Scan for the cell matching the given text and deliver its (X, Y) coordinate at center. 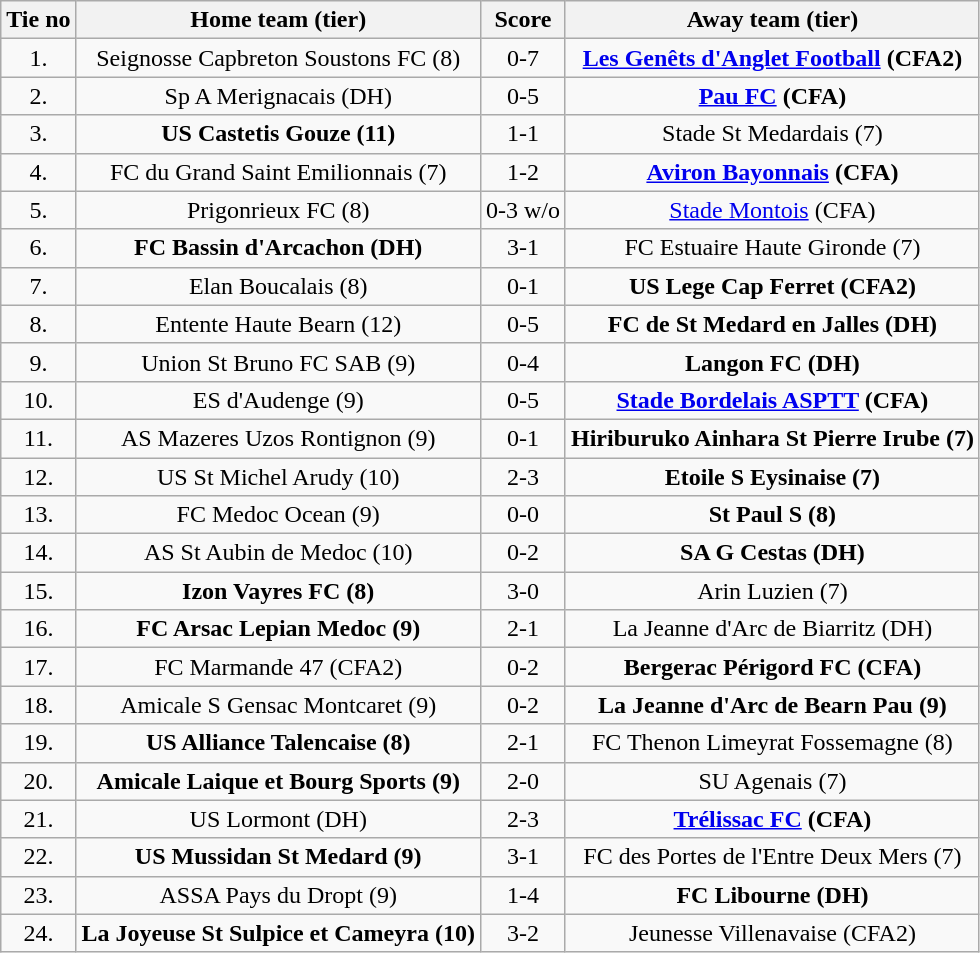
3-0 (522, 591)
FC de St Medard en Jalles (DH) (772, 324)
La Joyeuse St Sulpice et Cameyra (10) (278, 933)
AS St Aubin de Medoc (10) (278, 553)
US St Michel Arudy (10) (278, 477)
7. (38, 286)
US Lormont (DH) (278, 819)
FC des Portes de l'Entre Deux Mers (7) (772, 857)
US Castetis Gouze (11) (278, 134)
US Alliance Talencaise (8) (278, 743)
Jeunesse Villenavaise (CFA2) (772, 933)
FC Medoc Ocean (9) (278, 515)
Arin Luzien (7) (772, 591)
Aviron Bayonnais (CFA) (772, 172)
FC Thenon Limeyrat Fossemagne (8) (772, 743)
Izon Vayres FC (8) (278, 591)
2-0 (522, 781)
Trélissac FC (CFA) (772, 819)
Tie no (38, 20)
2. (38, 96)
Stade Montois (CFA) (772, 210)
8. (38, 324)
SA G Cestas (DH) (772, 553)
Entente Haute Bearn (12) (278, 324)
1-4 (522, 895)
13. (38, 515)
FC Marmande 47 (CFA2) (278, 667)
FC du Grand Saint Emilionnais (7) (278, 172)
Bergerac Périgord FC (CFA) (772, 667)
1-1 (522, 134)
3-2 (522, 933)
0-0 (522, 515)
Elan Boucalais (8) (278, 286)
16. (38, 629)
18. (38, 705)
14. (38, 553)
Union St Bruno FC SAB (9) (278, 362)
Pau FC (CFA) (772, 96)
ASSA Pays du Dropt (9) (278, 895)
1. (38, 58)
0-4 (522, 362)
0-7 (522, 58)
Amicale S Gensac Montcaret (9) (278, 705)
Score (522, 20)
US Lege Cap Ferret (CFA2) (772, 286)
3. (38, 134)
15. (38, 591)
4. (38, 172)
Les Genêts d'Anglet Football (CFA2) (772, 58)
FC Estuaire Haute Gironde (7) (772, 248)
St Paul S (8) (772, 515)
Hiriburuko Ainhara St Pierre Irube (7) (772, 438)
FC Arsac Lepian Medoc (9) (278, 629)
FC Bassin d'Arcachon (DH) (278, 248)
Stade Bordelais ASPTT (CFA) (772, 400)
12. (38, 477)
10. (38, 400)
19. (38, 743)
Away team (tier) (772, 20)
La Jeanne d'Arc de Biarritz (DH) (772, 629)
Langon FC (DH) (772, 362)
Sp A Merignacais (DH) (278, 96)
ES d'Audenge (9) (278, 400)
Seignosse Capbreton Soustons FC (8) (278, 58)
AS Mazeres Uzos Rontignon (9) (278, 438)
SU Agenais (7) (772, 781)
1-2 (522, 172)
6. (38, 248)
0-3 w/o (522, 210)
22. (38, 857)
17. (38, 667)
21. (38, 819)
Home team (tier) (278, 20)
Etoile S Eysinaise (7) (772, 477)
FC Libourne (DH) (772, 895)
23. (38, 895)
5. (38, 210)
Prigonrieux FC (8) (278, 210)
24. (38, 933)
US Mussidan St Medard (9) (278, 857)
9. (38, 362)
20. (38, 781)
11. (38, 438)
Amicale Laique et Bourg Sports (9) (278, 781)
La Jeanne d'Arc de Bearn Pau (9) (772, 705)
Stade St Medardais (7) (772, 134)
